Locate the cell with the specified text and output its [x, y] center coordinate. 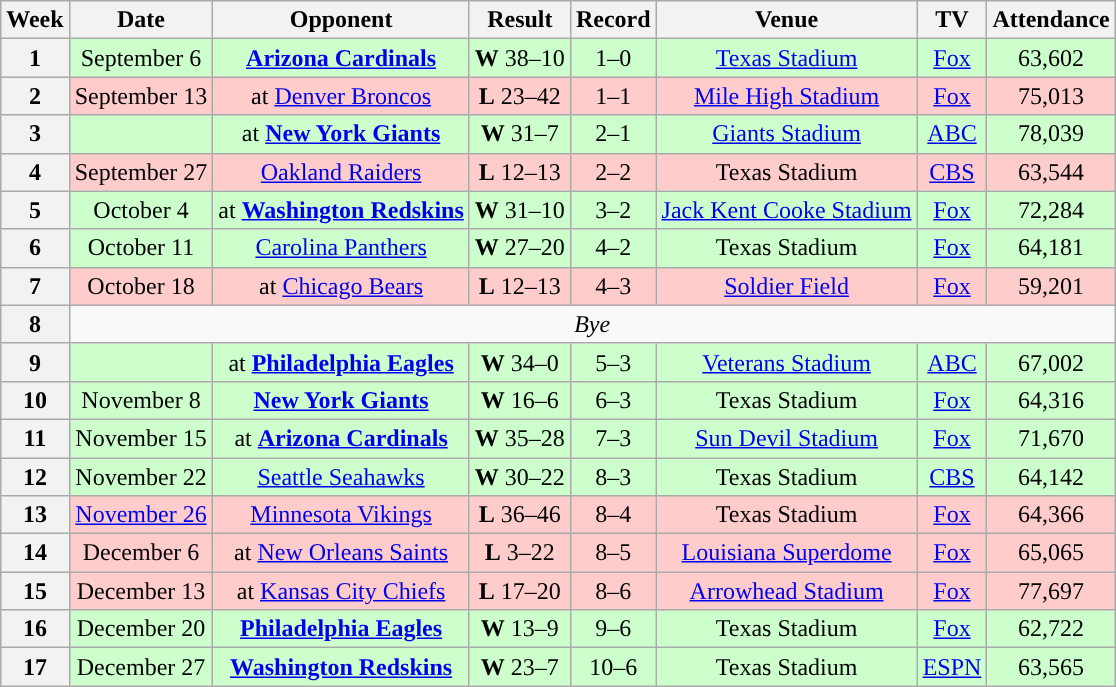
11 [35, 438]
10 [35, 400]
W 13–9 [520, 629]
1–1 [613, 96]
8 [35, 324]
64,142 [1051, 477]
December 13 [141, 591]
78,039 [1051, 134]
7–3 [613, 438]
L 17–20 [520, 591]
W 31–7 [520, 134]
63,565 [1051, 667]
W 16–6 [520, 400]
75,013 [1051, 96]
3 [35, 134]
October 11 [141, 248]
59,201 [1051, 286]
at New Orleans Saints [341, 553]
December 27 [141, 667]
63,544 [1051, 172]
November 8 [141, 400]
Arrowhead Stadium [786, 591]
at Kansas City Chiefs [341, 591]
Seattle Seahawks [341, 477]
67,002 [1051, 362]
Carolina Panthers [341, 248]
Attendance [1051, 20]
14 [35, 553]
1 [35, 58]
October 18 [141, 286]
Jack Kent Cooke Stadium [786, 210]
8–5 [613, 553]
Soldier Field [786, 286]
5 [35, 210]
New York Giants [341, 400]
64,316 [1051, 400]
5–3 [613, 362]
Philadelphia Eagles [341, 629]
9–6 [613, 629]
ESPN [952, 667]
at New York Giants [341, 134]
8–3 [613, 477]
October 4 [141, 210]
15 [35, 591]
W 27–20 [520, 248]
Oakland Raiders [341, 172]
2 [35, 96]
Opponent [341, 20]
at Arizona Cardinals [341, 438]
4–2 [613, 248]
TV [952, 20]
W 31–10 [520, 210]
4 [35, 172]
September 13 [141, 96]
6 [35, 248]
65,065 [1051, 553]
1–0 [613, 58]
December 6 [141, 553]
at Philadelphia Eagles [341, 362]
71,670 [1051, 438]
12 [35, 477]
W 38–10 [520, 58]
November 26 [141, 515]
63,602 [1051, 58]
Record [613, 20]
at Washington Redskins [341, 210]
W 30–22 [520, 477]
2–2 [613, 172]
L 36–46 [520, 515]
6–3 [613, 400]
Date [141, 20]
64,181 [1051, 248]
Mile High Stadium [786, 96]
Arizona Cardinals [341, 58]
77,697 [1051, 591]
Veterans Stadium [786, 362]
62,722 [1051, 629]
72,284 [1051, 210]
September 27 [141, 172]
17 [35, 667]
at Chicago Bears [341, 286]
4–3 [613, 286]
Week [35, 20]
3–2 [613, 210]
W 34–0 [520, 362]
September 6 [141, 58]
Louisiana Superdome [786, 553]
16 [35, 629]
L 3–22 [520, 553]
10–6 [613, 667]
November 15 [141, 438]
64,366 [1051, 515]
November 22 [141, 477]
W 35–28 [520, 438]
at Denver Broncos [341, 96]
December 20 [141, 629]
8–4 [613, 515]
L 23–42 [520, 96]
Result [520, 20]
Giants Stadium [786, 134]
Sun Devil Stadium [786, 438]
9 [35, 362]
2–1 [613, 134]
8–6 [613, 591]
Minnesota Vikings [341, 515]
7 [35, 286]
Bye [592, 324]
Venue [786, 20]
Washington Redskins [341, 667]
W 23–7 [520, 667]
13 [35, 515]
